Locate the cell with the specified text and output its [x, y] center coordinate. 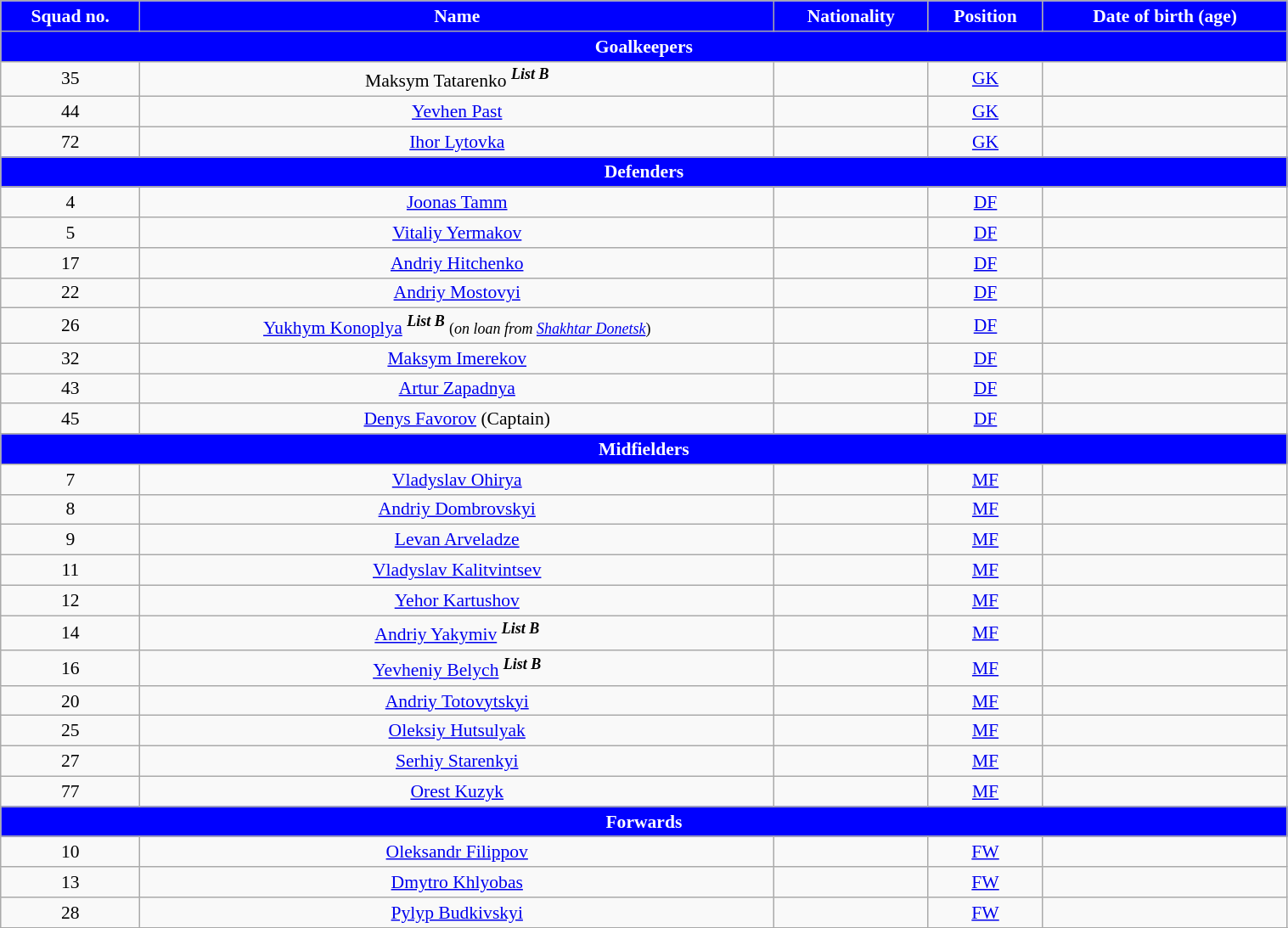
Midfielders [644, 449]
Squad no. [70, 16]
Andriy Hitchenko [457, 263]
Yevhen Past [457, 112]
14 [70, 633]
Name [457, 16]
Andriy Yakymiv List B [457, 633]
72 [70, 142]
77 [70, 792]
Vladyslav Kalitvintsev [457, 571]
Artur Zapadnya [457, 389]
11 [70, 571]
Maksym Imerekov [457, 358]
13 [70, 882]
35 [70, 78]
Oleksiy Hutsulyak [457, 731]
Forwards [644, 822]
5 [70, 233]
Goalkeepers [644, 47]
43 [70, 389]
12 [70, 600]
Serhiy Starenkyi [457, 762]
Date of birth (age) [1165, 16]
Pylyp Budkivskyi [457, 913]
45 [70, 419]
44 [70, 112]
Orest Kuzyk [457, 792]
25 [70, 731]
Yehor Kartushov [457, 600]
20 [70, 701]
Andriy Totovytskyi [457, 701]
28 [70, 913]
Joonas Tamm [457, 203]
Maksym Tatarenko List B [457, 78]
22 [70, 293]
7 [70, 480]
32 [70, 358]
Vladyslav Ohirya [457, 480]
16 [70, 667]
26 [70, 326]
Nationality [851, 16]
27 [70, 762]
Denys Favorov (Captain) [457, 419]
Dmytro Khlyobas [457, 882]
Vitaliy Yermakov [457, 233]
Position [985, 16]
Oleksandr Filippov [457, 852]
Yevheniy Belych List B [457, 667]
4 [70, 203]
10 [70, 852]
9 [70, 540]
Defenders [644, 172]
17 [70, 263]
Andriy Mostovyi [457, 293]
Yukhym Konoplya List B (on loan from Shakhtar Donetsk) [457, 326]
Andriy Dombrovskyi [457, 510]
8 [70, 510]
Levan Arveladze [457, 540]
Ihor Lytovka [457, 142]
